Return the [x, y] coordinate for the center point of the cell that contains the specified text.  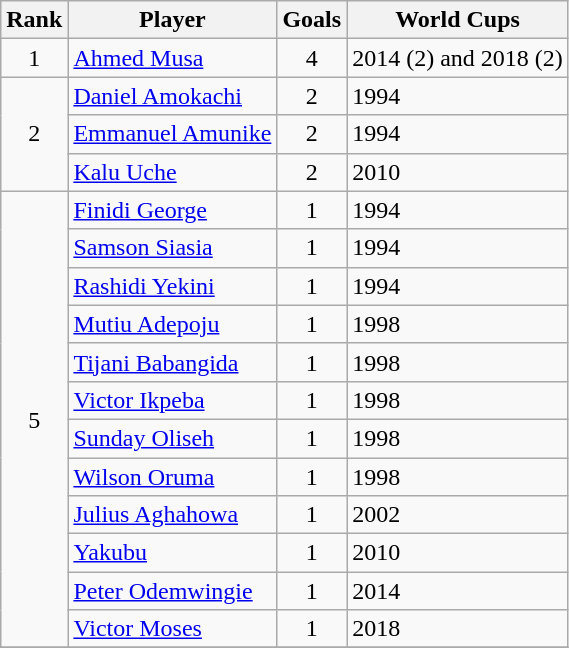
Kalu Uche [172, 172]
Peter Odemwingie [172, 591]
4 [312, 58]
Rashidi Yekini [172, 286]
Emmanuel Amunike [172, 134]
2014 (2) and 2018 (2) [458, 58]
2014 [458, 591]
World Cups [458, 20]
Ahmed Musa [172, 58]
Player [172, 20]
Finidi George [172, 210]
Tijani Babangida [172, 362]
Mutiu Adepoju [172, 324]
Victor Moses [172, 629]
2002 [458, 515]
Victor Ikpeba [172, 400]
Rank [34, 20]
Sunday Oliseh [172, 438]
Samson Siasia [172, 248]
2018 [458, 629]
5 [34, 420]
Wilson Oruma [172, 477]
Goals [312, 20]
Daniel Amokachi [172, 96]
Julius Aghahowa [172, 515]
Yakubu [172, 553]
